Pinpoint the cell where the given text exists, returning its (X, Y) midpoint coordinate. 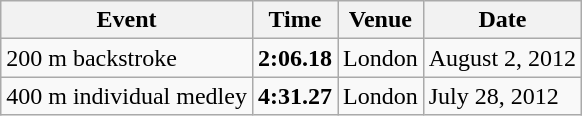
Time (294, 20)
4:31.27 (294, 96)
200 m backstroke (127, 58)
July 28, 2012 (502, 96)
Date (502, 20)
400 m individual medley (127, 96)
2:06.18 (294, 58)
Event (127, 20)
Venue (381, 20)
August 2, 2012 (502, 58)
